For the text-containing cell, return its midpoint in [x, y] coordinate format. 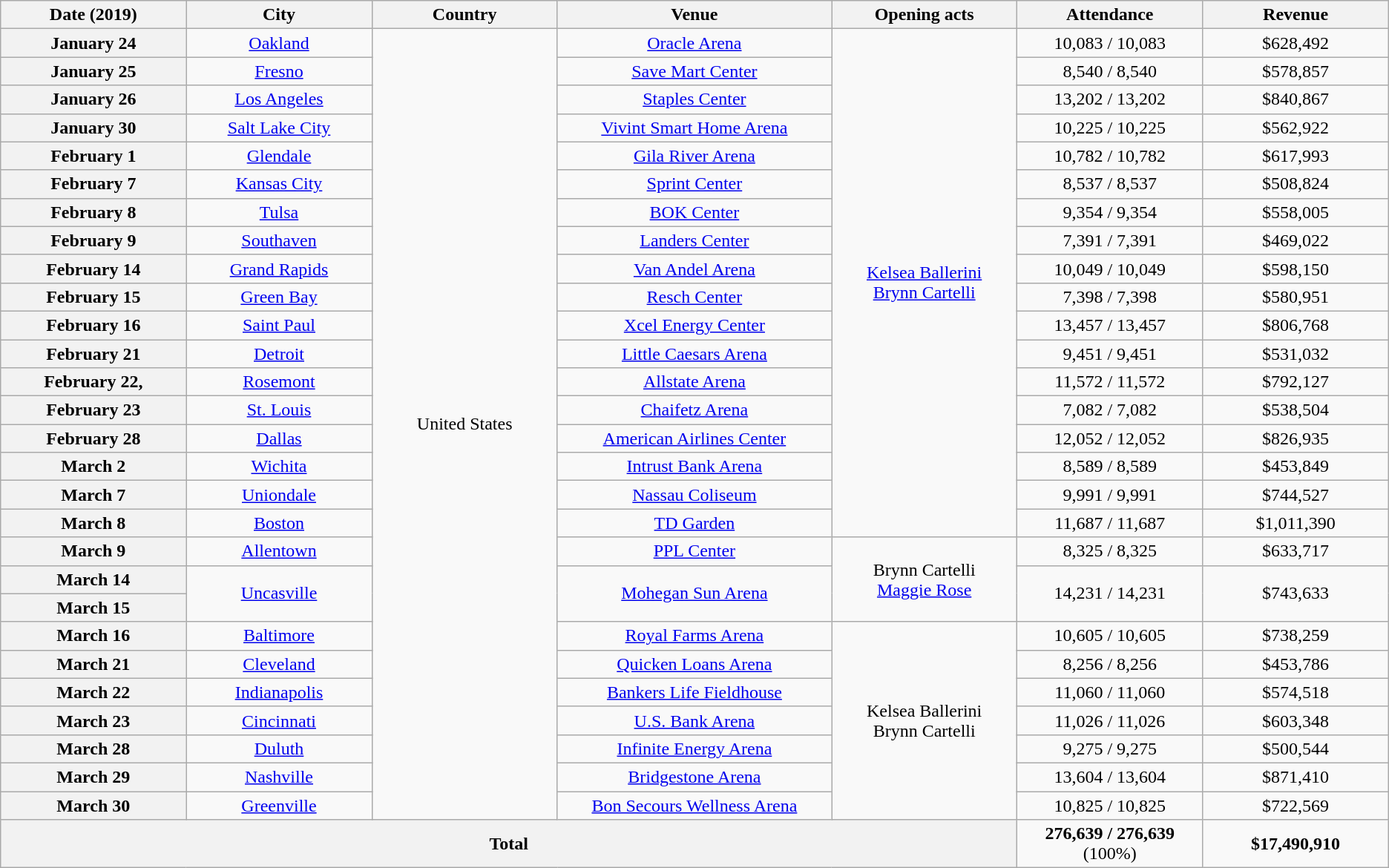
February 16 [93, 325]
8,256 / 8,256 [1110, 664]
February 28 [93, 438]
February 14 [93, 269]
March 22 [93, 692]
Attendance [1110, 15]
February 15 [93, 297]
$598,150 [1296, 269]
March 14 [93, 579]
Nashville [279, 777]
Mohegan Sun Arena [694, 594]
January 30 [93, 128]
13,604 / 13,604 [1110, 777]
Chaifetz Arena [694, 410]
$871,410 [1296, 777]
$453,849 [1296, 467]
Tulsa [279, 212]
10,083 / 10,083 [1110, 43]
9,991 / 9,991 [1110, 495]
Vivint Smart Home Arena [694, 128]
Date (2019) [93, 15]
Xcel Energy Center [694, 325]
Oakland [279, 43]
Brynn Cartelli Maggie Rose [925, 579]
$806,768 [1296, 325]
10,049 / 10,049 [1110, 269]
9,354 / 9,354 [1110, 212]
Bridgestone Arena [694, 777]
$500,544 [1296, 749]
7,398 / 7,398 [1110, 297]
Green Bay [279, 297]
Dallas [279, 438]
Infinite Energy Arena [694, 749]
January 25 [93, 71]
Allentown [279, 551]
Wichita [279, 467]
Nassau Coliseum [694, 495]
11,060 / 11,060 [1110, 692]
March 29 [93, 777]
Uncasville [279, 594]
8,540 / 8,540 [1110, 71]
U.S. Bank Arena [694, 720]
Intrust Bank Arena [694, 467]
Boston [279, 523]
7,391 / 7,391 [1110, 240]
City [279, 15]
Cincinnati [279, 720]
Bankers Life Fieldhouse [694, 692]
$508,824 [1296, 184]
February 23 [93, 410]
$469,022 [1296, 240]
March 28 [93, 749]
10,825 / 10,825 [1110, 805]
$574,518 [1296, 692]
Uniondale [279, 495]
Glendale [279, 156]
$617,993 [1296, 156]
February 21 [93, 354]
Detroit [279, 354]
8,589 / 8,589 [1110, 467]
276,639 / 276,639 (100%) [1110, 844]
$531,032 [1296, 354]
10,782 / 10,782 [1110, 156]
$743,633 [1296, 594]
$628,492 [1296, 43]
$840,867 [1296, 99]
10,225 / 10,225 [1110, 128]
13,457 / 13,457 [1110, 325]
United States [464, 424]
February 22, [93, 382]
Van Andel Arena [694, 269]
Greenville [279, 805]
January 24 [93, 43]
$578,857 [1296, 71]
Grand Rapids [279, 269]
Rosemont [279, 382]
January 26 [93, 99]
St. Louis [279, 410]
8,537 / 8,537 [1110, 184]
Baltimore [279, 636]
Royal Farms Arena [694, 636]
Save Mart Center [694, 71]
March 21 [93, 664]
Los Angeles [279, 99]
Saint Paul [279, 325]
March 30 [93, 805]
8,325 / 8,325 [1110, 551]
$633,717 [1296, 551]
$580,951 [1296, 297]
11,572 / 11,572 [1110, 382]
March 7 [93, 495]
February 9 [93, 240]
9,275 / 9,275 [1110, 749]
American Airlines Center [694, 438]
Country [464, 15]
Fresno [279, 71]
Staples Center [694, 99]
$792,127 [1296, 382]
Opening acts [925, 15]
Cleveland [279, 664]
$603,348 [1296, 720]
Bon Secours Wellness Arena [694, 805]
Kansas City [279, 184]
$738,259 [1296, 636]
March 15 [93, 608]
$826,935 [1296, 438]
March 23 [93, 720]
$558,005 [1296, 212]
14,231 / 14,231 [1110, 594]
$538,504 [1296, 410]
$562,922 [1296, 128]
Duluth [279, 749]
$1,011,390 [1296, 523]
13,202 / 13,202 [1110, 99]
12,052 / 12,052 [1110, 438]
BOK Center [694, 212]
February 1 [93, 156]
$722,569 [1296, 805]
Landers Center [694, 240]
9,451 / 9,451 [1110, 354]
March 2 [93, 467]
February 7 [93, 184]
TD Garden [694, 523]
10,605 / 10,605 [1110, 636]
March 8 [93, 523]
March 16 [93, 636]
Quicken Loans Arena [694, 664]
Sprint Center [694, 184]
Revenue [1296, 15]
11,687 / 11,687 [1110, 523]
Indianapolis [279, 692]
PPL Center [694, 551]
Salt Lake City [279, 128]
Oracle Arena [694, 43]
Allstate Arena [694, 382]
$17,490,910 [1296, 844]
Resch Center [694, 297]
$453,786 [1296, 664]
7,082 / 7,082 [1110, 410]
Little Caesars Arena [694, 354]
Venue [694, 15]
$744,527 [1296, 495]
11,026 / 11,026 [1110, 720]
Gila River Arena [694, 156]
Total [509, 844]
March 9 [93, 551]
February 8 [93, 212]
Southaven [279, 240]
